Capture the cell that displays the provided text and extract its (x, y) central coordinate. 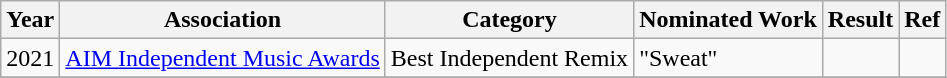
Nominated Work (728, 20)
"Sweat" (728, 58)
Association (222, 20)
Result (860, 20)
Category (509, 20)
Best Independent Remix (509, 58)
AIM Independent Music Awards (222, 58)
Year (30, 20)
Ref (922, 20)
2021 (30, 58)
